Locate the cell with the specified text and output its (X, Y) center coordinate. 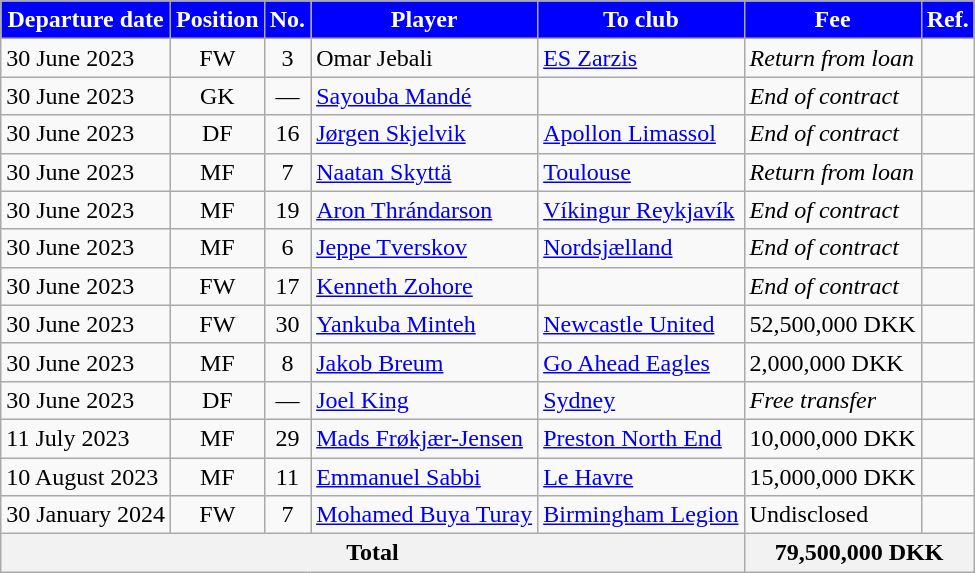
29 (287, 438)
Emmanuel Sabbi (424, 477)
Undisclosed (832, 515)
79,500,000 DKK (859, 553)
Mads Frøkjær-Jensen (424, 438)
Ref. (948, 20)
Go Ahead Eagles (641, 362)
2,000,000 DKK (832, 362)
Jakob Breum (424, 362)
Jeppe Tverskov (424, 248)
Toulouse (641, 172)
Víkingur Reykjavík (641, 210)
3 (287, 58)
52,500,000 DKK (832, 324)
Preston North End (641, 438)
Apollon Limassol (641, 134)
Yankuba Minteh (424, 324)
Kenneth Zohore (424, 286)
6 (287, 248)
19 (287, 210)
30 (287, 324)
10 August 2023 (86, 477)
Naatan Skyttä (424, 172)
Joel King (424, 400)
16 (287, 134)
10,000,000 DKK (832, 438)
11 July 2023 (86, 438)
Position (217, 20)
Omar Jebali (424, 58)
Newcastle United (641, 324)
Fee (832, 20)
Sayouba Mandé (424, 96)
GK (217, 96)
Le Havre (641, 477)
15,000,000 DKK (832, 477)
Player (424, 20)
Birmingham Legion (641, 515)
17 (287, 286)
No. (287, 20)
Free transfer (832, 400)
Total (372, 553)
Sydney (641, 400)
30 January 2024 (86, 515)
Mohamed Buya Turay (424, 515)
To club (641, 20)
Nordsjælland (641, 248)
Jørgen Skjelvik (424, 134)
Departure date (86, 20)
ES Zarzis (641, 58)
11 (287, 477)
Aron Thrándarson (424, 210)
8 (287, 362)
